Detect which cell encompasses the target text, then output its (X, Y) center coordinate. 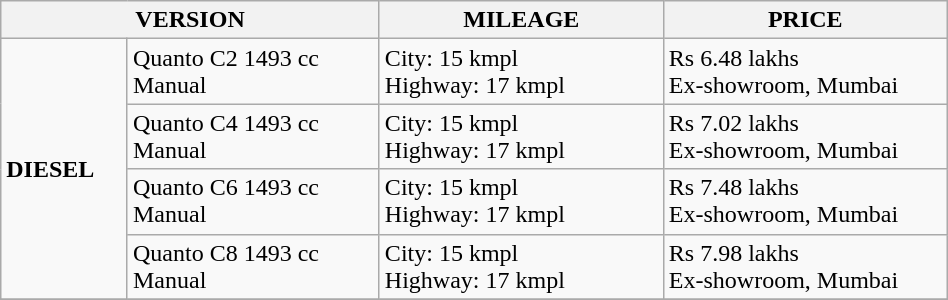
VERSION (190, 20)
DIESEL (64, 169)
Rs 7.98 lakhs Ex-showroom, Mumbai (805, 266)
MILEAGE (521, 20)
Quanto C8 1493 cc Manual (253, 266)
Rs 7.02 lakhs Ex-showroom, Mumbai (805, 136)
Quanto C4 1493 cc Manual (253, 136)
Quanto C2 1493 cc Manual (253, 72)
Quanto C6 1493 cc Manual (253, 202)
Rs 7.48 lakhs Ex-showroom, Mumbai (805, 202)
Rs 6.48 lakhs Ex-showroom, Mumbai (805, 72)
PRICE (805, 20)
